Search for the cell housing the specified text and yield its [X, Y] center coordinate. 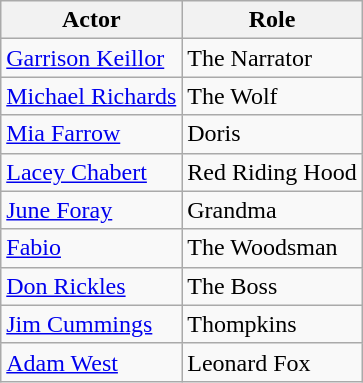
Grandma [272, 210]
Lacey Chabert [92, 172]
Michael Richards [92, 96]
Actor [92, 20]
The Wolf [272, 96]
Fabio [92, 248]
Thompkins [272, 324]
The Woodsman [272, 248]
The Boss [272, 286]
Mia Farrow [92, 134]
Garrison Keillor [92, 58]
Adam West [92, 362]
Doris [272, 134]
Jim Cummings [92, 324]
Leonard Fox [272, 362]
Don Rickles [92, 286]
June Foray [92, 210]
Red Riding Hood [272, 172]
Role [272, 20]
The Narrator [272, 58]
